Extract the [X, Y] coordinate from the center of the cell holding the provided text.  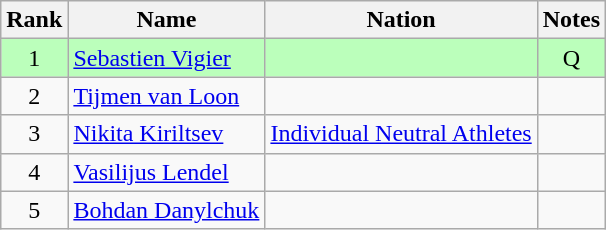
Individual Neutral Athletes [401, 134]
Tijmen van Loon [166, 96]
Sebastien Vigier [166, 58]
4 [34, 172]
Notes [571, 20]
3 [34, 134]
Nikita Kiriltsev [166, 134]
2 [34, 96]
Vasilijus Lendel [166, 172]
Rank [34, 20]
5 [34, 210]
Q [571, 58]
Nation [401, 20]
Name [166, 20]
Bohdan Danylchuk [166, 210]
1 [34, 58]
